Provide the (X, Y) coordinate of the cell's center where the given text is located.  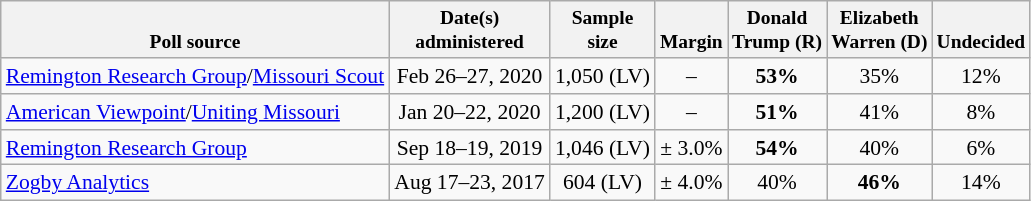
54% (778, 148)
8% (981, 112)
ElizabethWarren (D) (880, 30)
Aug 17–23, 2017 (470, 183)
Feb 26–27, 2020 (470, 76)
1,046 (LV) (602, 148)
41% (880, 112)
Date(s)administered (470, 30)
Sep 18–19, 2019 (470, 148)
Undecided (981, 30)
51% (778, 112)
Remington Research Group (195, 148)
American Viewpoint/Uniting Missouri (195, 112)
53% (778, 76)
35% (880, 76)
1,200 (LV) (602, 112)
DonaldTrump (R) (778, 30)
Margin (691, 30)
Jan 20–22, 2020 (470, 112)
Zogby Analytics (195, 183)
Poll source (195, 30)
14% (981, 183)
1,050 (LV) (602, 76)
± 4.0% (691, 183)
Samplesize (602, 30)
± 3.0% (691, 148)
12% (981, 76)
604 (LV) (602, 183)
Remington Research Group/Missouri Scout (195, 76)
46% (880, 183)
6% (981, 148)
